For the text-containing cell, return its midpoint in (x, y) coordinate format. 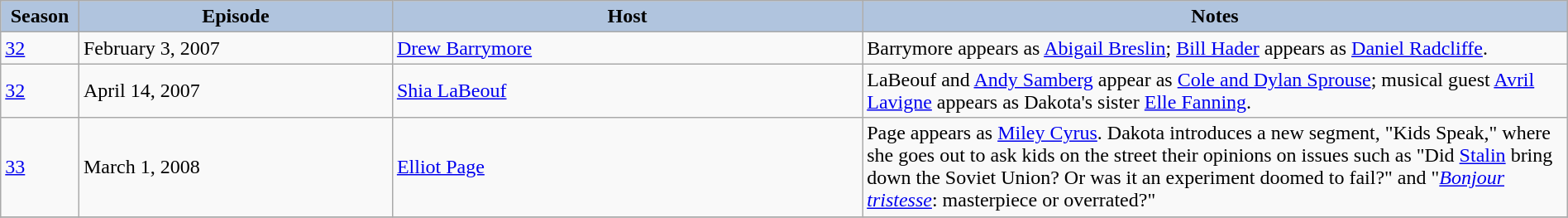
February 3, 2007 (235, 48)
Host (627, 17)
Shia LaBeouf (627, 91)
Drew Barrymore (627, 48)
Notes (1216, 17)
March 1, 2008 (235, 167)
Episode (235, 17)
Elliot Page (627, 167)
April 14, 2007 (235, 91)
Season (40, 17)
LaBeouf and Andy Samberg appear as Cole and Dylan Sprouse; musical guest Avril Lavigne appears as Dakota's sister Elle Fanning. (1216, 91)
33 (40, 167)
Barrymore appears as Abigail Breslin; Bill Hader appears as Daniel Radcliffe. (1216, 48)
